Locate the cell with the specified text and output its (X, Y) center coordinate. 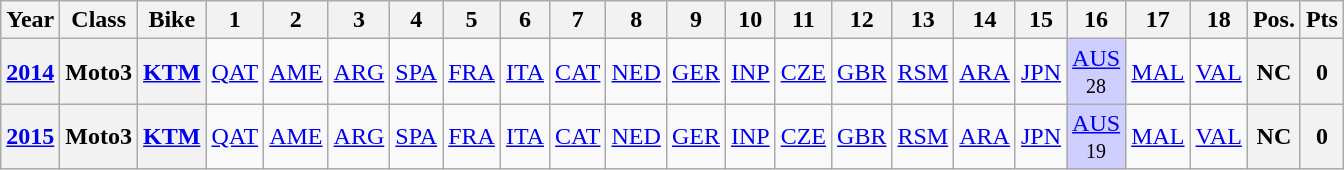
8 (636, 20)
Pts (1322, 20)
AUS28 (1096, 72)
1 (235, 20)
4 (416, 20)
10 (750, 20)
11 (803, 20)
5 (472, 20)
Bike (172, 20)
3 (359, 20)
Class (99, 20)
15 (1040, 20)
16 (1096, 20)
2 (296, 20)
2014 (30, 72)
Pos. (1274, 20)
9 (696, 20)
Year (30, 20)
17 (1158, 20)
6 (524, 20)
7 (578, 20)
2015 (30, 136)
12 (862, 20)
14 (985, 20)
AUS19 (1096, 136)
13 (923, 20)
18 (1218, 20)
